Scan for the cell matching the given text and deliver its [x, y] coordinate at center. 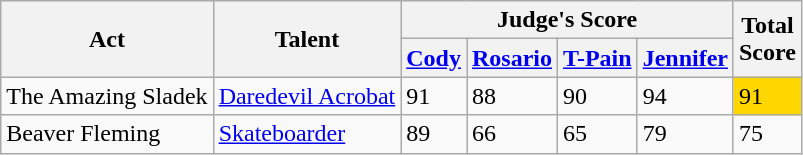
Talent [307, 39]
TotalScore [767, 39]
65 [598, 134]
Jennifer [685, 58]
89 [434, 134]
Judge's Score [568, 20]
79 [685, 134]
94 [685, 96]
Act [107, 39]
88 [512, 96]
The Amazing Sladek [107, 96]
Rosario [512, 58]
66 [512, 134]
Beaver Fleming [107, 134]
75 [767, 134]
90 [598, 96]
T-Pain [598, 58]
Cody [434, 58]
Skateboarder [307, 134]
Daredevil Acrobat [307, 96]
